Identify which cell holds the provided text, then report its [X, Y] central coordinate. 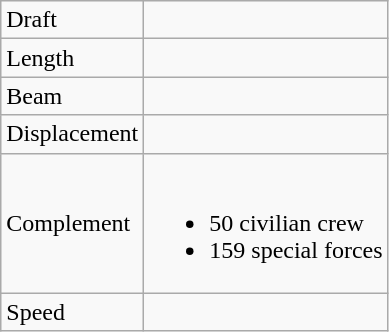
Speed [72, 312]
50 civilian crew159 special forces [266, 223]
Complement [72, 223]
Length [72, 58]
Displacement [72, 134]
Beam [72, 96]
Draft [72, 20]
